Identify which cell holds the provided text, then report its (X, Y) central coordinate. 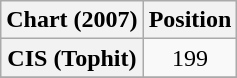
199 (190, 58)
Chart (2007) (72, 20)
CIS (Tophit) (72, 58)
Position (190, 20)
